Extract the [x, y] coordinate from the center of the cell holding the provided text.  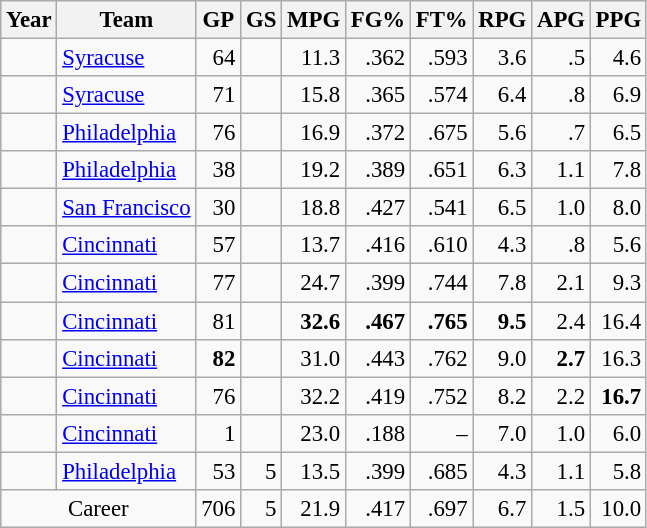
FG% [378, 20]
16.9 [314, 133]
1 [218, 433]
2.1 [562, 283]
.365 [378, 95]
.467 [378, 321]
6.0 [618, 433]
19.2 [314, 170]
1.5 [562, 509]
23.0 [314, 433]
.5 [562, 58]
9.3 [618, 283]
77 [218, 283]
2.7 [562, 358]
.651 [442, 170]
30 [218, 208]
57 [218, 245]
.762 [442, 358]
Team [126, 20]
.752 [442, 396]
11.3 [314, 58]
31.0 [314, 358]
82 [218, 358]
13.7 [314, 245]
.389 [378, 170]
.427 [378, 208]
13.5 [314, 471]
.744 [442, 283]
.443 [378, 358]
.685 [442, 471]
.416 [378, 245]
.574 [442, 95]
GS [262, 20]
.419 [378, 396]
.541 [442, 208]
RPG [502, 20]
.372 [378, 133]
.7 [562, 133]
64 [218, 58]
.417 [378, 509]
706 [218, 509]
9.5 [502, 321]
6.4 [502, 95]
9.0 [502, 358]
MPG [314, 20]
53 [218, 471]
Career [98, 509]
38 [218, 170]
.362 [378, 58]
10.0 [618, 509]
16.7 [618, 396]
– [442, 433]
18.8 [314, 208]
PPG [618, 20]
FT% [442, 20]
32.2 [314, 396]
6.3 [502, 170]
16.4 [618, 321]
3.6 [502, 58]
Year [29, 20]
4.6 [618, 58]
.697 [442, 509]
81 [218, 321]
16.3 [618, 358]
15.8 [314, 95]
24.7 [314, 283]
2.2 [562, 396]
6.7 [502, 509]
.765 [442, 321]
2.4 [562, 321]
APG [562, 20]
5.8 [618, 471]
8.2 [502, 396]
6.9 [618, 95]
.188 [378, 433]
San Francisco [126, 208]
7.0 [502, 433]
GP [218, 20]
8.0 [618, 208]
.675 [442, 133]
.593 [442, 58]
71 [218, 95]
21.9 [314, 509]
32.6 [314, 321]
.610 [442, 245]
